Output the (x, y) coordinate of the center of the cell containing the given text.  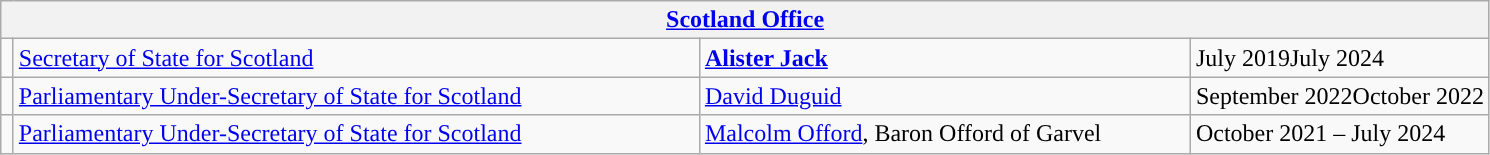
Alister Jack (944, 58)
July 2019July 2024 (1340, 58)
September 2022October 2022 (1340, 96)
October 2021 – July 2024 (1340, 134)
Malcolm Offord, Baron Offord of Garvel (944, 134)
David Duguid (944, 96)
Scotland Office (746, 20)
Secretary of State for Scotland (356, 58)
